Search for the cell housing the specified text and yield its [X, Y] center coordinate. 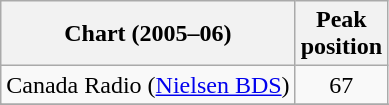
Chart (2005–06) [148, 34]
Canada Radio (Nielsen BDS) [148, 85]
Peakposition [341, 34]
67 [341, 85]
